Return the [X, Y] coordinate for the center point of the cell that contains the specified text.  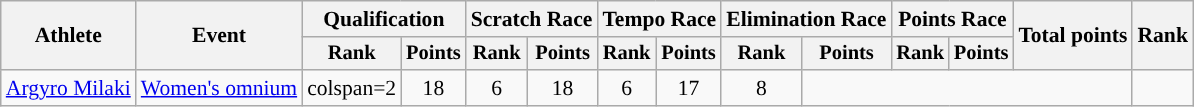
Qualification [384, 19]
Points Race [952, 19]
8 [761, 88]
Argyro Milaki [68, 88]
Total points [1072, 36]
colspan=2 [352, 88]
Tempo Race [659, 19]
17 [688, 88]
Scratch Race [532, 19]
Women's omnium [219, 88]
Athlete [68, 36]
Event [219, 36]
Elimination Race [806, 19]
